Pinpoint the cell where the given text exists, returning its [x, y] midpoint coordinate. 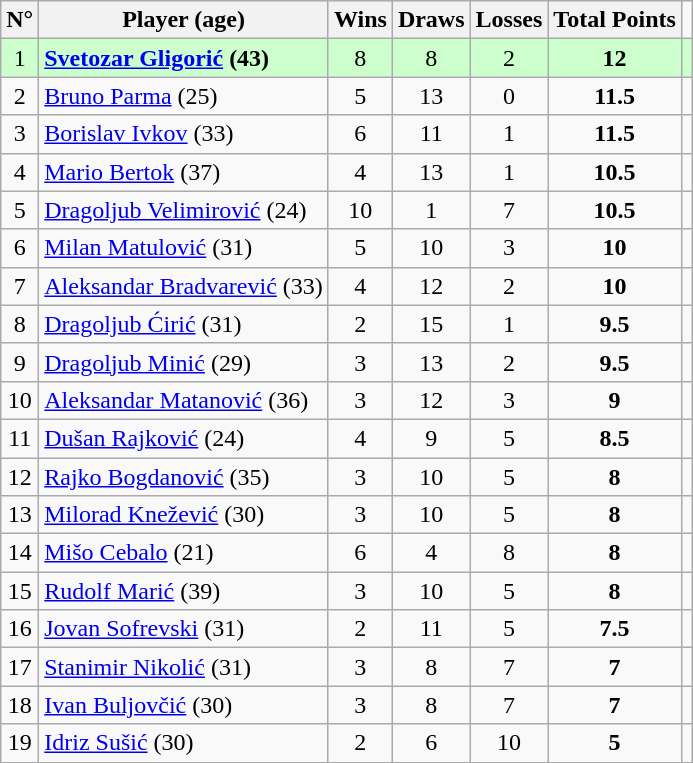
17 [20, 667]
14 [20, 553]
Aleksandar Matanović (36) [184, 400]
Mario Bertok (37) [184, 172]
Dragoljub Ćirić (31) [184, 324]
Rudolf Marić (39) [184, 591]
N° [20, 20]
Borislav Ivkov (33) [184, 134]
Idriz Sušić (30) [184, 743]
Draws [431, 20]
8.5 [615, 438]
18 [20, 705]
Jovan Sofrevski (31) [184, 629]
Milorad Knežević (30) [184, 515]
Dragoljub Velimirović (24) [184, 210]
Stanimir Nikolić (31) [184, 667]
Dušan Rajković (24) [184, 438]
16 [20, 629]
Total Points [615, 20]
Svetozar Gligorić (43) [184, 58]
7.5 [615, 629]
Dragoljub Minić (29) [184, 362]
19 [20, 743]
Losses [509, 20]
Player (age) [184, 20]
Wins [360, 20]
Ivan Buljovčić (30) [184, 705]
Milan Matulović (31) [184, 248]
Rajko Bogdanović (35) [184, 477]
Aleksandar Bradvarević (33) [184, 286]
Mišo Cebalo (21) [184, 553]
0 [509, 96]
Bruno Parma (25) [184, 96]
